Find where the given text appears and provide that cell's center as [X, Y] coordinate. 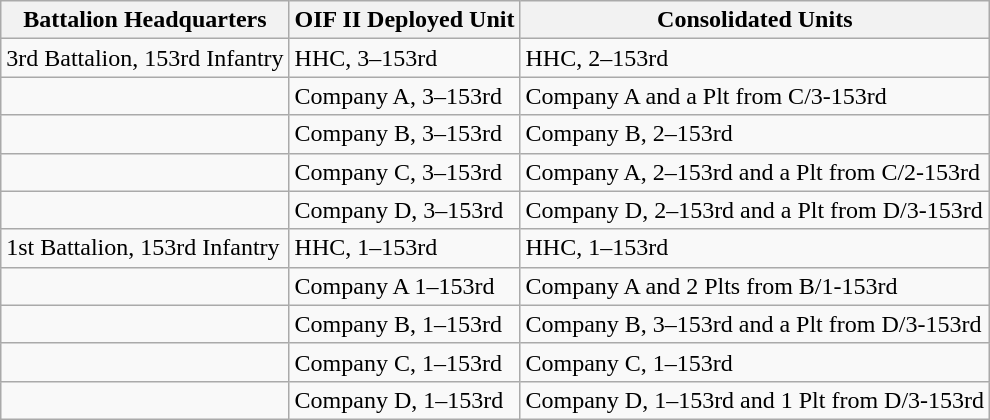
Company B, 1–153rd [404, 324]
Company A, 3–153rd [404, 96]
1st Battalion, 153rd Infantry [145, 248]
3rd Battalion, 153rd Infantry [145, 58]
Company D, 1–153rd and 1 Plt from D/3-153rd [755, 400]
HHC, 3–153rd [404, 58]
Company A and 2 Plts from B/1-153rd [755, 286]
Company B, 2–153rd [755, 134]
Consolidated Units [755, 20]
HHC, 2–153rd [755, 58]
Company D, 1–153rd [404, 400]
Company A 1–153rd [404, 286]
Company D, 3–153rd [404, 210]
Company A, 2–153rd and a Plt from C/2-153rd [755, 172]
Company B, 3–153rd [404, 134]
Company B, 3–153rd and a Plt from D/3-153rd [755, 324]
Company C, 3–153rd [404, 172]
Battalion Headquarters [145, 20]
Company D, 2–153rd and a Plt from D/3-153rd [755, 210]
Company A and a Plt from C/3-153rd [755, 96]
OIF II Deployed Unit [404, 20]
